Pinpoint the cell where the given text exists, returning its (x, y) midpoint coordinate. 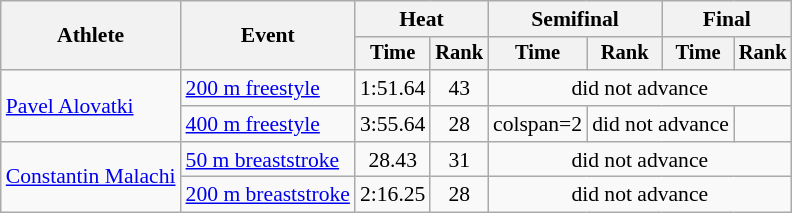
Final (726, 19)
2:16.25 (392, 195)
43 (459, 88)
Event (268, 36)
1:51.64 (392, 88)
31 (459, 160)
Pavel Alovatki (91, 106)
Constantin Malachi (91, 178)
200 m freestyle (268, 88)
400 m freestyle (268, 124)
Athlete (91, 36)
3:55.64 (392, 124)
Semifinal (575, 19)
Heat (422, 19)
50 m breaststroke (268, 160)
colspan=2 (538, 124)
28.43 (392, 160)
200 m breaststroke (268, 195)
